Capture the cell that displays the provided text and extract its (x, y) central coordinate. 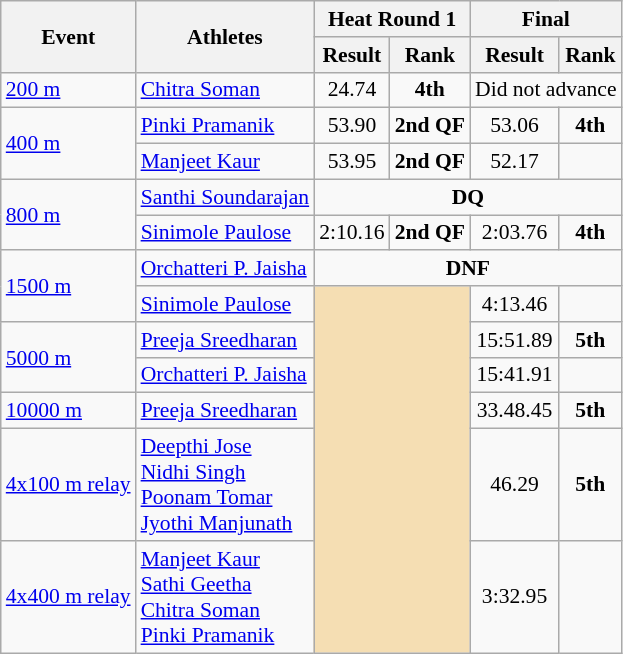
Manjeet Kaur (226, 162)
2:10.16 (352, 233)
53.95 (352, 162)
Heat Round 1 (392, 19)
4x400 m relay (68, 597)
15:41.91 (514, 375)
DNF (468, 269)
Santhi Soundarajan (226, 197)
10000 m (68, 411)
24.74 (352, 90)
46.29 (514, 485)
Athletes (226, 36)
200 m (68, 90)
53.06 (514, 126)
400 m (68, 144)
800 m (68, 214)
DQ (468, 197)
Did not advance (546, 90)
4:13.46 (514, 304)
53.90 (352, 126)
Pinki Pramanik (226, 126)
3:32.95 (514, 597)
4x100 m relay (68, 485)
52.17 (514, 162)
33.48.45 (514, 411)
Chitra Soman (226, 90)
Deepthi JoseNidhi SinghPoonam TomarJyothi Manjunath (226, 485)
Manjeet KaurSathi GeethaChitra SomanPinki Pramanik (226, 597)
Final (546, 19)
15:51.89 (514, 340)
Event (68, 36)
5000 m (68, 358)
2:03.76 (514, 233)
1500 m (68, 286)
